Identify which cell holds the provided text, then report its [X, Y] central coordinate. 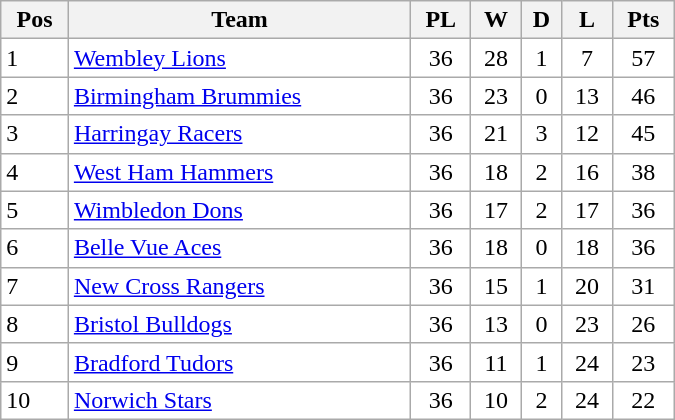
Wimbledon Dons [239, 210]
D [542, 20]
45 [643, 134]
9 [35, 362]
38 [643, 172]
16 [587, 172]
Bradford Tudors [239, 362]
Wembley Lions [239, 58]
28 [496, 58]
57 [643, 58]
5 [35, 210]
West Ham Hammers [239, 172]
Birmingham Brummies [239, 96]
New Cross Rangers [239, 286]
12 [587, 134]
L [587, 20]
15 [496, 286]
Norwich Stars [239, 400]
26 [643, 324]
Pts [643, 20]
21 [496, 134]
W [496, 20]
4 [35, 172]
22 [643, 400]
Harringay Racers [239, 134]
46 [643, 96]
31 [643, 286]
8 [35, 324]
Team [239, 20]
Belle Vue Aces [239, 248]
6 [35, 248]
11 [496, 362]
Pos [35, 20]
PL [441, 20]
20 [587, 286]
Bristol Bulldogs [239, 324]
